Capture the cell that displays the provided text and extract its [x, y] central coordinate. 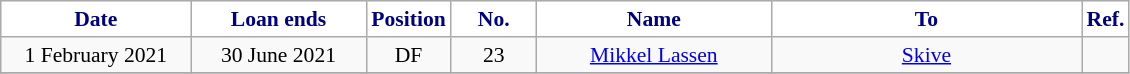
To [926, 19]
Date [96, 19]
Position [408, 19]
Ref. [1106, 19]
Loan ends [278, 19]
Skive [926, 55]
No. [494, 19]
23 [494, 55]
Mikkel Lassen [654, 55]
1 February 2021 [96, 55]
DF [408, 55]
30 June 2021 [278, 55]
Name [654, 19]
